Output the [x, y] coordinate of the center of the cell containing the given text.  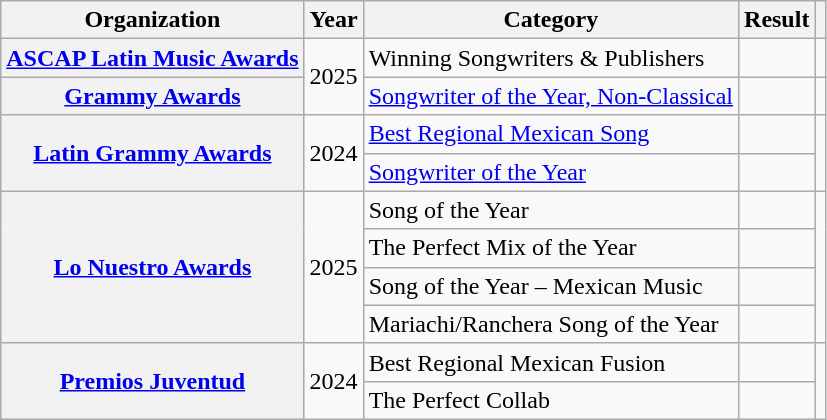
Category [550, 20]
Year [334, 20]
Best Regional Mexican Song [550, 134]
Premios Juventud [152, 381]
Winning Songwriters & Publishers [550, 58]
Lo Nuestro Awards [152, 267]
The Perfect Mix of the Year [550, 248]
Song of the Year – Mexican Music [550, 286]
Latin Grammy Awards [152, 153]
Grammy Awards [152, 96]
ASCAP Latin Music Awards [152, 58]
Best Regional Mexican Fusion [550, 362]
Organization [152, 20]
Songwriter of the Year [550, 172]
Result [777, 20]
The Perfect Collab [550, 400]
Songwriter of the Year, Non-Classical [550, 96]
Song of the Year [550, 210]
Mariachi/Ranchera Song of the Year [550, 324]
